Identify which cell holds the provided text, then report its [x, y] central coordinate. 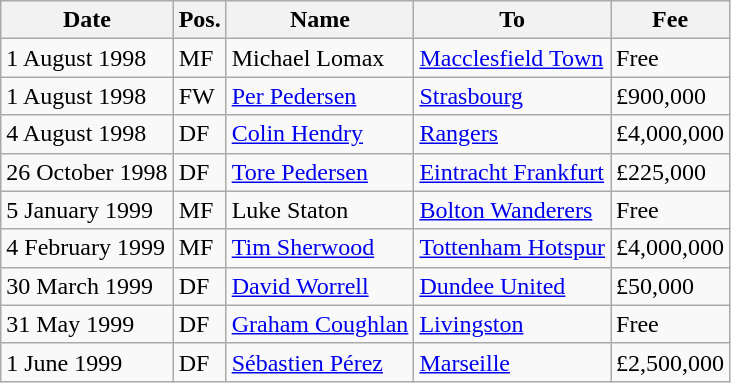
£900,000 [670, 96]
Pos. [200, 20]
26 October 1998 [87, 172]
Tim Sherwood [320, 248]
£2,500,000 [670, 362]
Sébastien Pérez [320, 362]
Rangers [512, 134]
Strasbourg [512, 96]
Bolton Wanderers [512, 210]
Tore Pedersen [320, 172]
4 February 1999 [87, 248]
Michael Lomax [320, 58]
£50,000 [670, 286]
Graham Coughlan [320, 324]
Dundee United [512, 286]
Fee [670, 20]
To [512, 20]
Date [87, 20]
Eintracht Frankfurt [512, 172]
£225,000 [670, 172]
Macclesfield Town [512, 58]
Name [320, 20]
Marseille [512, 362]
David Worrell [320, 286]
4 August 1998 [87, 134]
Per Pedersen [320, 96]
Livingston [512, 324]
5 January 1999 [87, 210]
1 June 1999 [87, 362]
31 May 1999 [87, 324]
30 March 1999 [87, 286]
FW [200, 96]
Tottenham Hotspur [512, 248]
Luke Staton [320, 210]
Colin Hendry [320, 134]
